Capture the cell that displays the provided text and extract its (x, y) central coordinate. 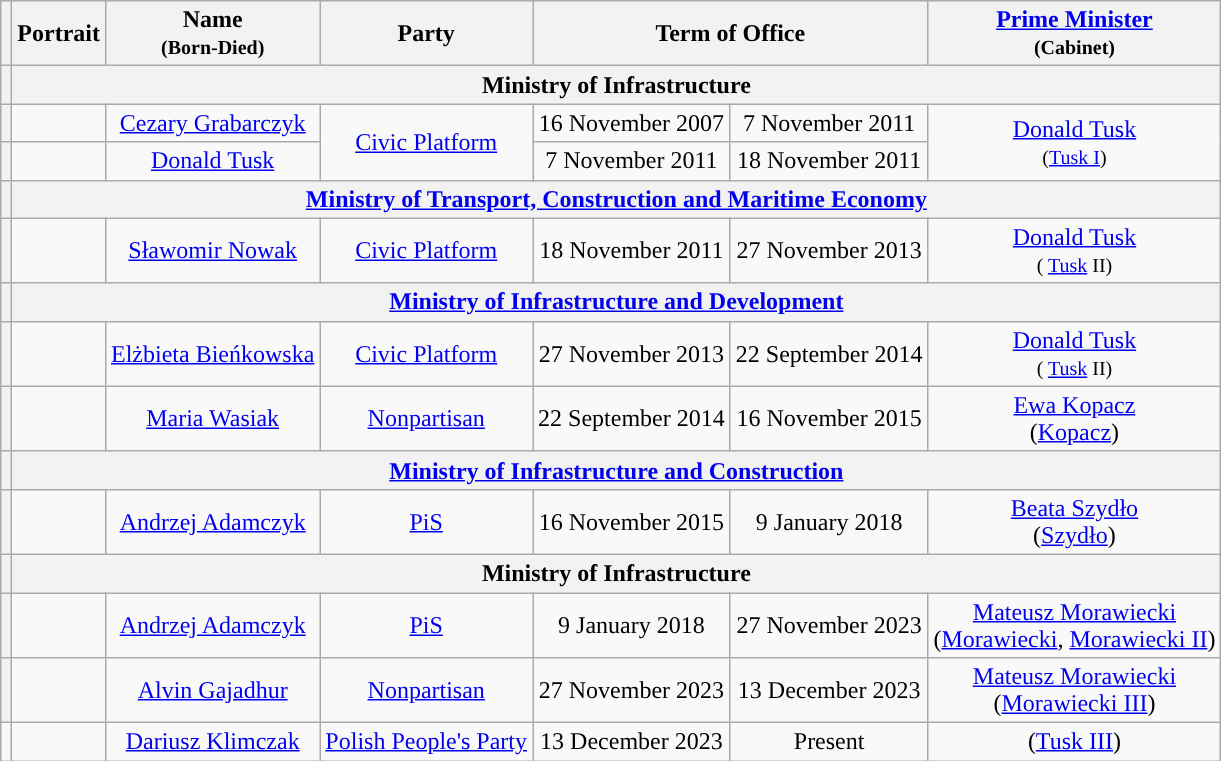
Portrait (59, 34)
Ministry of Transport, Construction and Maritime Economy (616, 199)
Cezary Grabarczyk (212, 123)
Elżbieta Bieńkowska (212, 354)
Donald Tusk (Tusk I) (1074, 142)
Ministry of Infrastructure and Development (616, 302)
Term of Office (730, 34)
Mateusz Morawiecki(Morawiecki III) (1074, 690)
Dariusz Klimczak (212, 742)
Beata Szydło(Szydło) (1074, 522)
Alvin Gajadhur (212, 690)
Present (829, 742)
Polish People's Party (426, 742)
Ewa Kopacz(Kopacz) (1074, 418)
Sławomir Nowak (212, 250)
Mateusz Morawiecki(Morawiecki, Morawiecki II) (1074, 624)
Ministry of Infrastructure and Construction (616, 470)
(Tusk III) (1074, 742)
Maria Wasiak (212, 418)
16 November 2007 (632, 123)
Prime Minister(Cabinet) (1074, 34)
Name(Born-Died) (212, 34)
Party (426, 34)
Donald Tusk (212, 161)
